Pinpoint the cell where the given text exists, returning its (X, Y) midpoint coordinate. 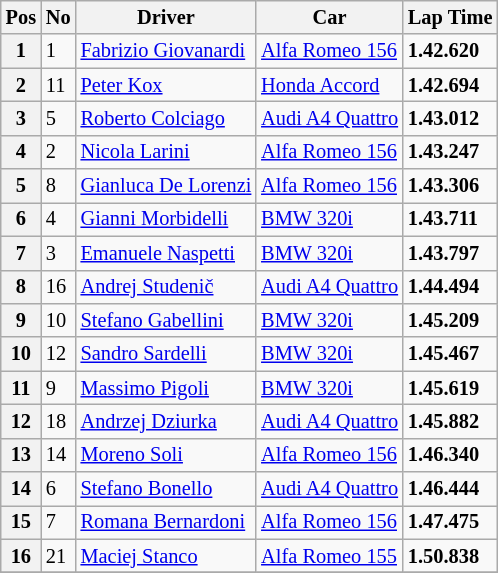
Andrej Studenič (166, 287)
1.44.494 (450, 287)
Peter Kox (166, 85)
15 (21, 522)
1.43.012 (450, 118)
1.45.619 (450, 388)
1.45.882 (450, 421)
Stefano Gabellini (166, 320)
Stefano Bonello (166, 489)
Moreno Soli (166, 455)
Gianluca De Lorenzi (166, 186)
Emanuele Naspetti (166, 253)
13 (21, 455)
Massimo Pigoli (166, 388)
1.43.711 (450, 219)
Alfa Romeo 155 (330, 556)
Romana Bernardoni (166, 522)
1.45.209 (450, 320)
No (58, 17)
Nicola Larini (166, 152)
Gianni Morbidelli (166, 219)
Pos (21, 17)
Maciej Stanco (166, 556)
21 (58, 556)
Honda Accord (330, 85)
1.47.475 (450, 522)
1.43.306 (450, 186)
1.42.620 (450, 51)
Andrzej Dziurka (166, 421)
1.46.340 (450, 455)
Fabrizio Giovanardi (166, 51)
1.43.797 (450, 253)
18 (58, 421)
1.46.444 (450, 489)
Roberto Colciago (166, 118)
Car (330, 17)
Sandro Sardelli (166, 354)
Lap Time (450, 17)
Driver (166, 17)
1.43.247 (450, 152)
1.50.838 (450, 556)
1.45.467 (450, 354)
1.42.694 (450, 85)
